Pinpoint the cell where the given text exists, returning its [X, Y] midpoint coordinate. 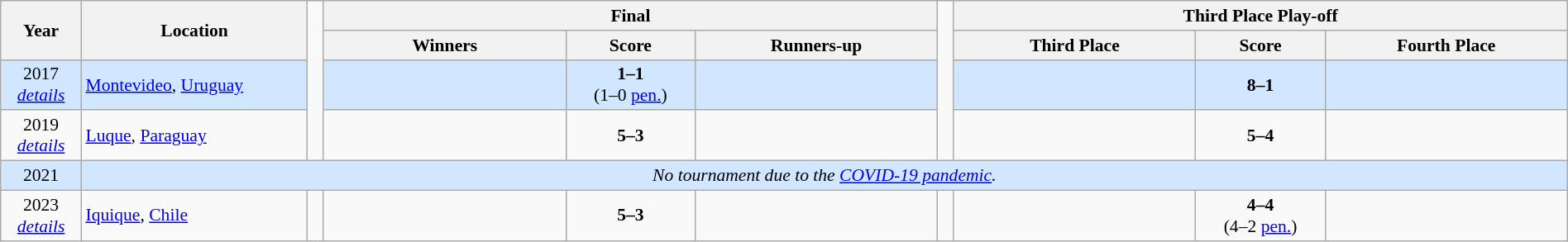
Third Place [1075, 45]
4–4 (4–2 pen.) [1260, 215]
2017 details [41, 84]
Location [194, 30]
5–4 [1260, 135]
No tournament due to the COVID-19 pandemic. [824, 176]
Year [41, 30]
Fourth Place [1446, 45]
Third Place Play-off [1260, 16]
Montevideo, Uruguay [194, 84]
2023 details [41, 215]
Luque, Paraguay [194, 135]
1–1 (1–0 pen.) [630, 84]
Iquique, Chile [194, 215]
Winners [445, 45]
Final [630, 16]
8–1 [1260, 84]
Runners-up [817, 45]
2019 details [41, 135]
2021 [41, 176]
